Output the [X, Y] coordinate of the center of the cell containing the given text.  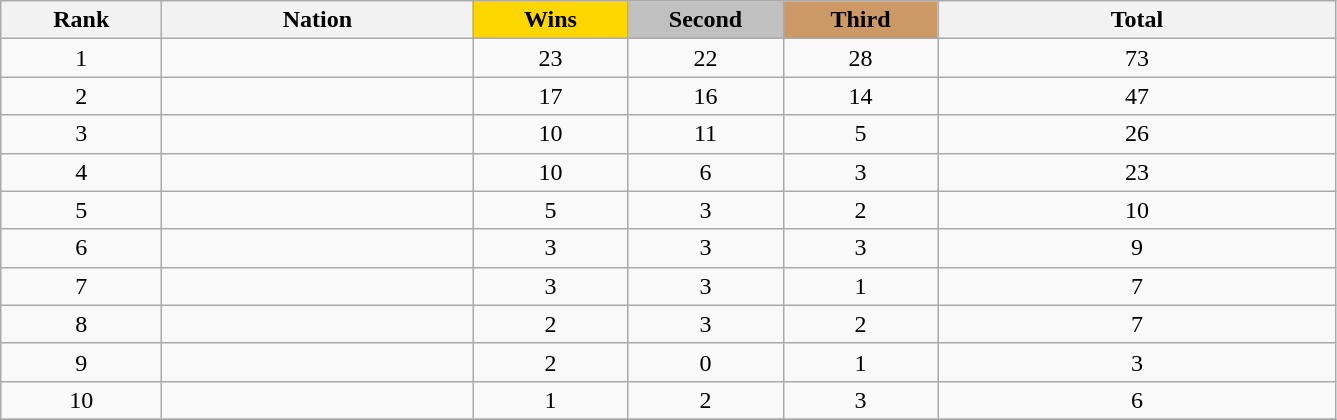
4 [82, 172]
Nation [318, 20]
17 [550, 96]
47 [1137, 96]
28 [860, 58]
11 [706, 134]
Total [1137, 20]
Wins [550, 20]
8 [82, 324]
14 [860, 96]
Rank [82, 20]
73 [1137, 58]
26 [1137, 134]
0 [706, 362]
16 [706, 96]
22 [706, 58]
Third [860, 20]
Second [706, 20]
